Return (x, y) of the center of cell containing provided text 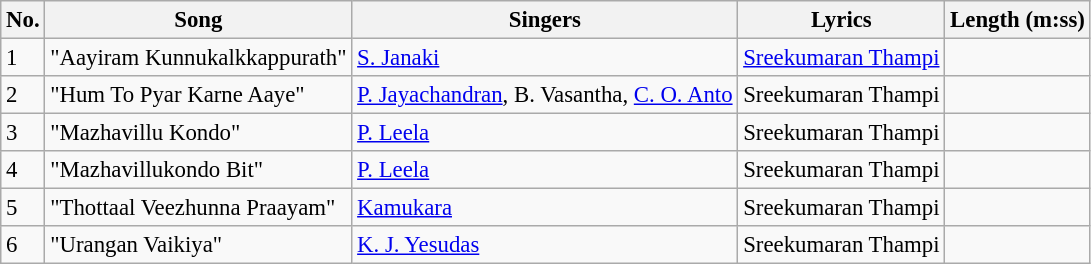
4 (23, 170)
Song (198, 20)
6 (23, 245)
"Thottaal Veezhunna Praayam" (198, 208)
S. Janaki (545, 58)
K. J. Yesudas (545, 245)
3 (23, 133)
Singers (545, 20)
1 (23, 58)
2 (23, 95)
P. Jayachandran, B. Vasantha, C. O. Anto (545, 95)
"Mazhavillu Kondo" (198, 133)
"Hum To Pyar Karne Aaye" (198, 95)
No. (23, 20)
"Mazhavillukondo Bit" (198, 170)
Kamukara (545, 208)
5 (23, 208)
"Aayiram Kunnukalkkappurath" (198, 58)
Length (m:ss) (1018, 20)
"Urangan Vaikiya" (198, 245)
Lyrics (842, 20)
